Locate the cell with the specified text and output its (X, Y) center coordinate. 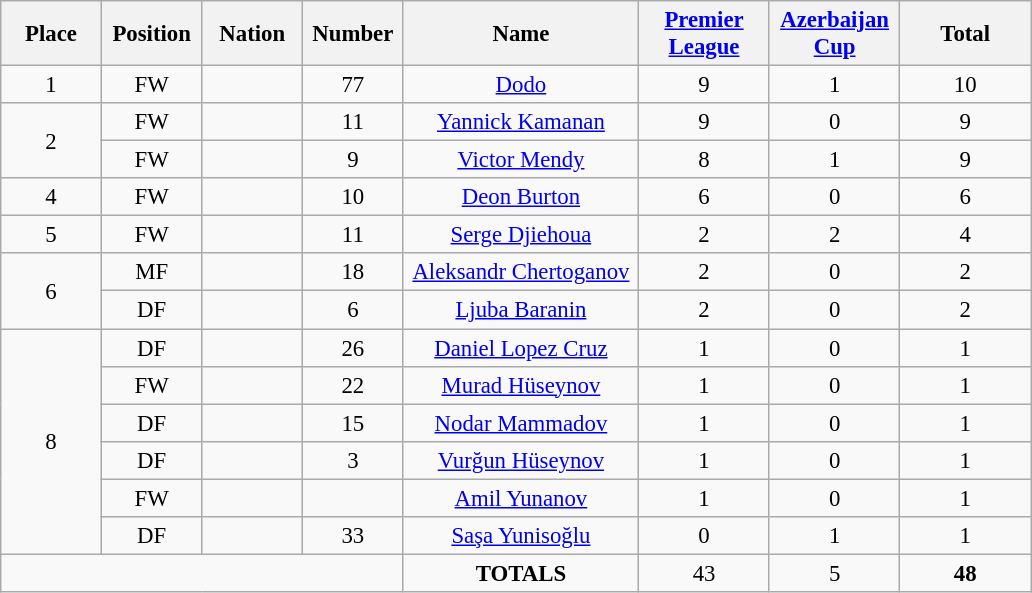
Yannick Kamanan (521, 122)
Serge Djiehoua (521, 235)
48 (966, 573)
Dodo (521, 85)
TOTALS (521, 573)
Saşa Yunisoğlu (521, 536)
MF (152, 273)
Aleksandr Chertoganov (521, 273)
Amil Yunanov (521, 498)
Murad Hüseynov (521, 385)
Premier League (704, 34)
Total (966, 34)
Number (354, 34)
22 (354, 385)
Nodar Mammadov (521, 423)
18 (354, 273)
77 (354, 85)
26 (354, 348)
Deon Burton (521, 197)
Place (52, 34)
Daniel Lopez Cruz (521, 348)
3 (354, 460)
Ljuba Baranin (521, 310)
15 (354, 423)
33 (354, 536)
Vurğun Hüseynov (521, 460)
43 (704, 573)
Nation (252, 34)
Name (521, 34)
Victor Mendy (521, 160)
Azerbaijan Cup (834, 34)
Position (152, 34)
